Extract the [x, y] coordinate from the center of the cell holding the provided text.  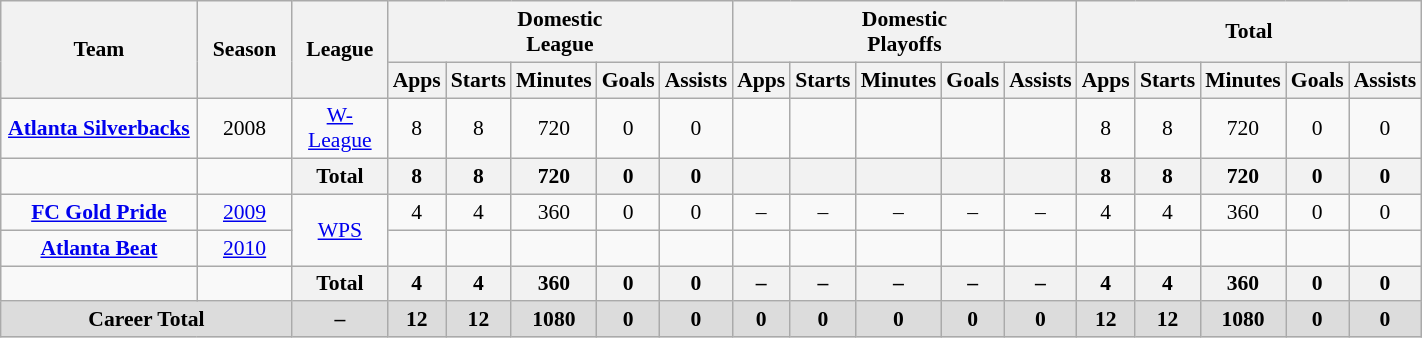
Season [244, 50]
2008 [244, 128]
2009 [244, 213]
Career Total [146, 320]
FC Gold Pride [99, 213]
2010 [244, 248]
DomesticLeague [560, 32]
Team [99, 50]
Atlanta Silverbacks [99, 128]
Atlanta Beat [99, 248]
DomesticPlayoffs [904, 32]
League [340, 50]
W-League [340, 128]
WPS [340, 230]
